Capture the cell that displays the provided text and extract its (X, Y) central coordinate. 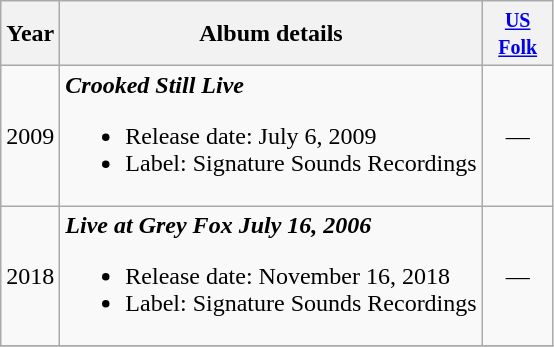
Year (30, 34)
2018 (30, 276)
Live at Grey Fox July 16, 2006Release date: November 16, 2018Label: Signature Sounds Recordings (271, 276)
Album details (271, 34)
Crooked Still LiveRelease date: July 6, 2009Label: Signature Sounds Recordings (271, 136)
US Folk (518, 34)
2009 (30, 136)
